Search for the cell housing the specified text and yield its [X, Y] center coordinate. 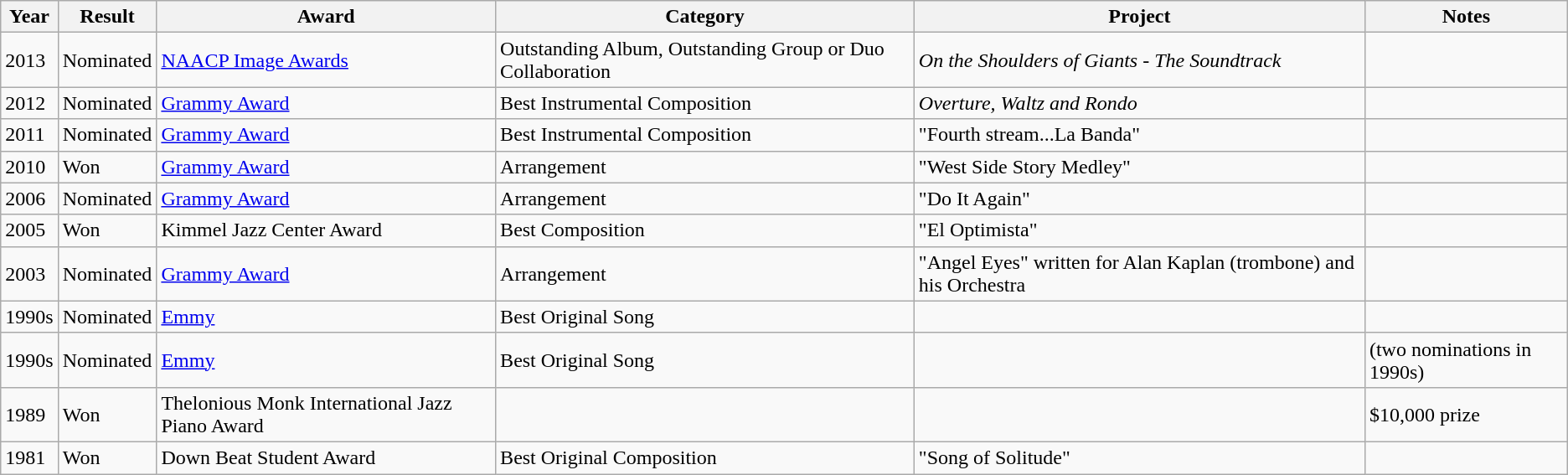
Best Original Composition [705, 457]
Kimmel Jazz Center Award [327, 230]
$10,000 prize [1466, 414]
NAACP Image Awards [327, 60]
Down Beat Student Award [327, 457]
"El Optimista" [1139, 230]
Best Composition [705, 230]
2006 [29, 199]
On the Shoulders of Giants - The Soundtrack [1139, 60]
"Angel Eyes" written for Alan Kaplan (trombone) and his Orchestra [1139, 273]
2012 [29, 103]
2011 [29, 135]
2003 [29, 273]
Notes [1466, 17]
1989 [29, 414]
2010 [29, 167]
Year [29, 17]
Award [327, 17]
2013 [29, 60]
Category [705, 17]
"West Side Story Medley" [1139, 167]
2005 [29, 230]
Overture, Waltz and Rondo [1139, 103]
"Song of Solitude" [1139, 457]
"Do It Again" [1139, 199]
"Fourth stream...La Banda" [1139, 135]
Result [107, 17]
(two nominations in 1990s) [1466, 360]
Thelonious Monk International Jazz Piano Award [327, 414]
Project [1139, 17]
1981 [29, 457]
Outstanding Album, Outstanding Group or Duo Collaboration [705, 60]
